Output the [X, Y] coordinate of the center of the cell containing the given text.  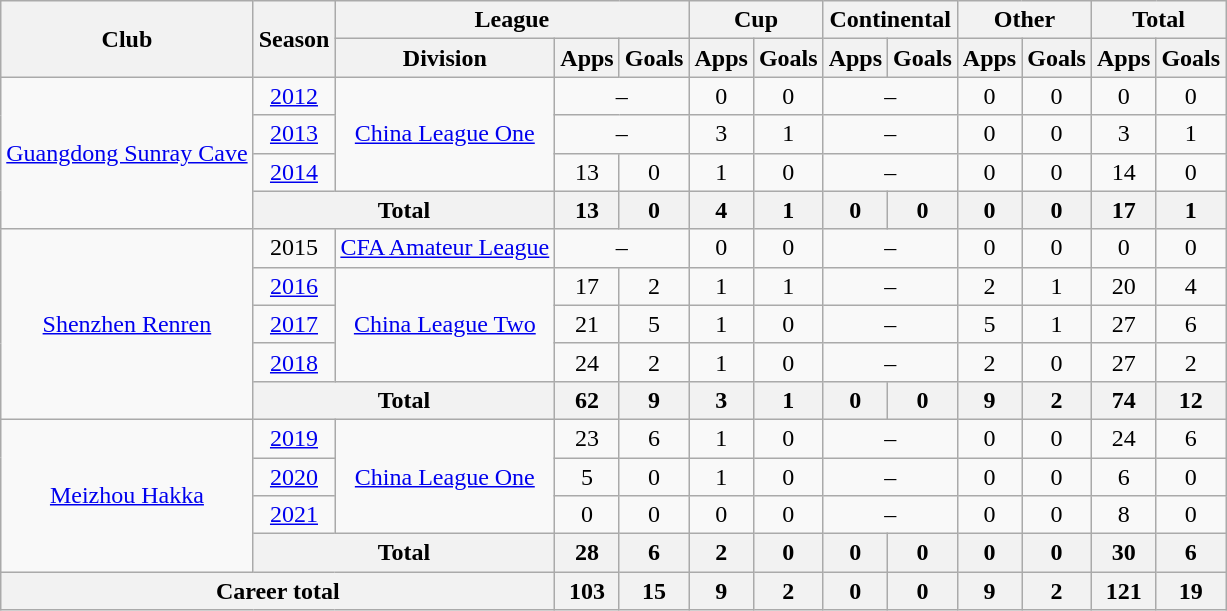
China League Two [445, 324]
15 [654, 591]
2015 [294, 248]
League [512, 20]
Division [445, 58]
23 [587, 438]
62 [587, 400]
8 [1123, 515]
19 [1191, 591]
2020 [294, 477]
21 [587, 324]
Meizhou Hakka [127, 495]
Season [294, 39]
2014 [294, 172]
Cup [756, 20]
20 [1123, 286]
103 [587, 591]
2019 [294, 438]
Career total [278, 591]
74 [1123, 400]
30 [1123, 553]
Other [1024, 20]
14 [1123, 172]
28 [587, 553]
Club [127, 39]
2018 [294, 362]
121 [1123, 591]
Continental [890, 20]
2017 [294, 324]
2016 [294, 286]
CFA Amateur League [445, 248]
2013 [294, 134]
12 [1191, 400]
2012 [294, 96]
Guangdong Sunray Cave [127, 153]
2021 [294, 515]
Shenzhen Renren [127, 324]
